Return [x, y] of the center of cell containing provided text 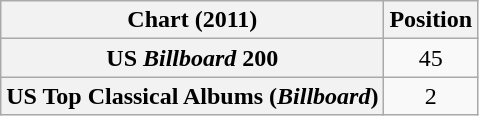
US Top Classical Albums (Billboard) [192, 96]
Chart (2011) [192, 20]
45 [431, 58]
US Billboard 200 [192, 58]
Position [431, 20]
2 [431, 96]
